Locate the cell with the specified text and output its [X, Y] center coordinate. 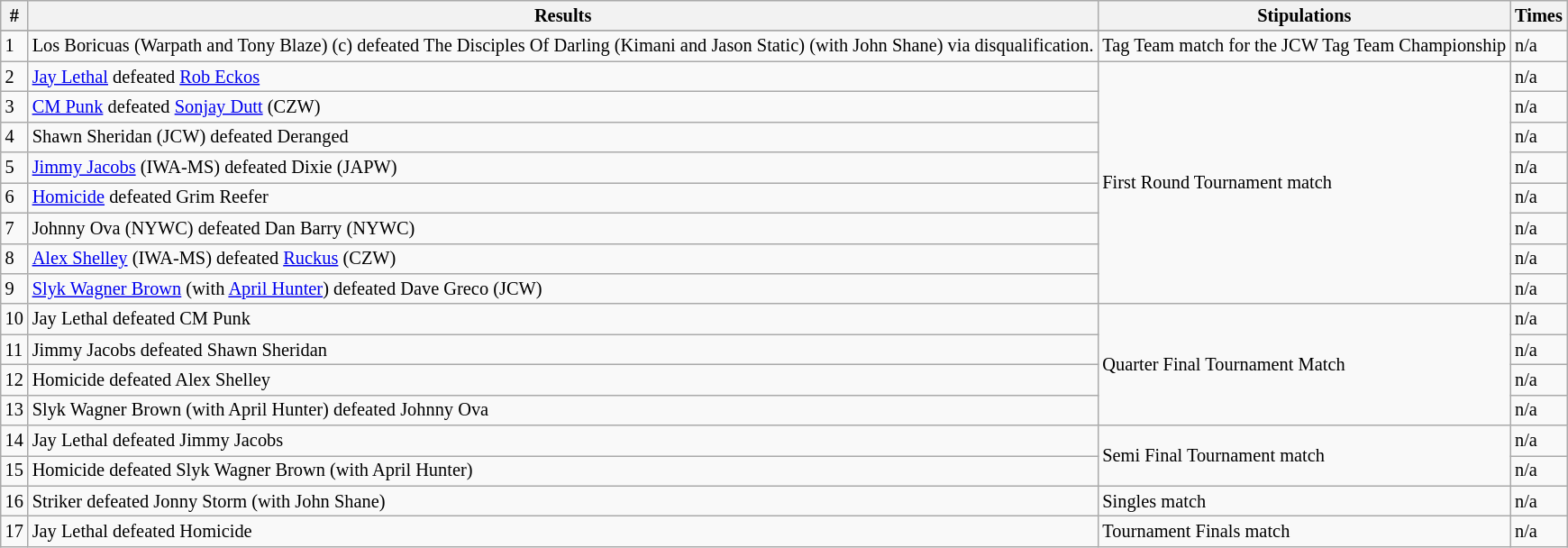
Semi Final Tournament match [1304, 456]
# [14, 15]
16 [14, 501]
1 [14, 46]
Striker defeated Jonny Storm (with John Shane) [563, 501]
Alex Shelley (IWA-MS) defeated Ruckus (CZW) [563, 259]
13 [14, 410]
7 [14, 228]
Slyk Wagner Brown (with April Hunter) defeated Johnny Ova [563, 410]
Johnny Ova (NYWC) defeated Dan Barry (NYWC) [563, 228]
Times [1539, 15]
11 [14, 350]
Jay Lethal defeated Jimmy Jacobs [563, 441]
15 [14, 470]
3 [14, 106]
5 [14, 168]
Jay Lethal defeated CM Punk [563, 319]
6 [14, 197]
First Round Tournament match [1304, 182]
Homicide defeated Slyk Wagner Brown (with April Hunter) [563, 470]
Stipulations [1304, 15]
10 [14, 319]
9 [14, 288]
Homicide defeated Alex Shelley [563, 379]
12 [14, 379]
Singles match [1304, 501]
Jay Lethal defeated Homicide [563, 531]
2 [14, 77]
4 [14, 137]
Los Boricuas (Warpath and Tony Blaze) (c) defeated The Disciples Of Darling (Kimani and Jason Static) (with John Shane) via disqualification. [563, 46]
17 [14, 531]
CM Punk defeated Sonjay Dutt (CZW) [563, 106]
14 [14, 441]
Results [563, 15]
Homicide defeated Grim Reefer [563, 197]
Tag Team match for the JCW Tag Team Championship [1304, 46]
Slyk Wagner Brown (with April Hunter) defeated Dave Greco (JCW) [563, 288]
Quarter Final Tournament Match [1304, 364]
8 [14, 259]
Jimmy Jacobs defeated Shawn Sheridan [563, 350]
Jay Lethal defeated Rob Eckos [563, 77]
Jimmy Jacobs (IWA-MS) defeated Dixie (JAPW) [563, 168]
Shawn Sheridan (JCW) defeated Deranged [563, 137]
Tournament Finals match [1304, 531]
